Locate the cell with the specified text and output its (X, Y) center coordinate. 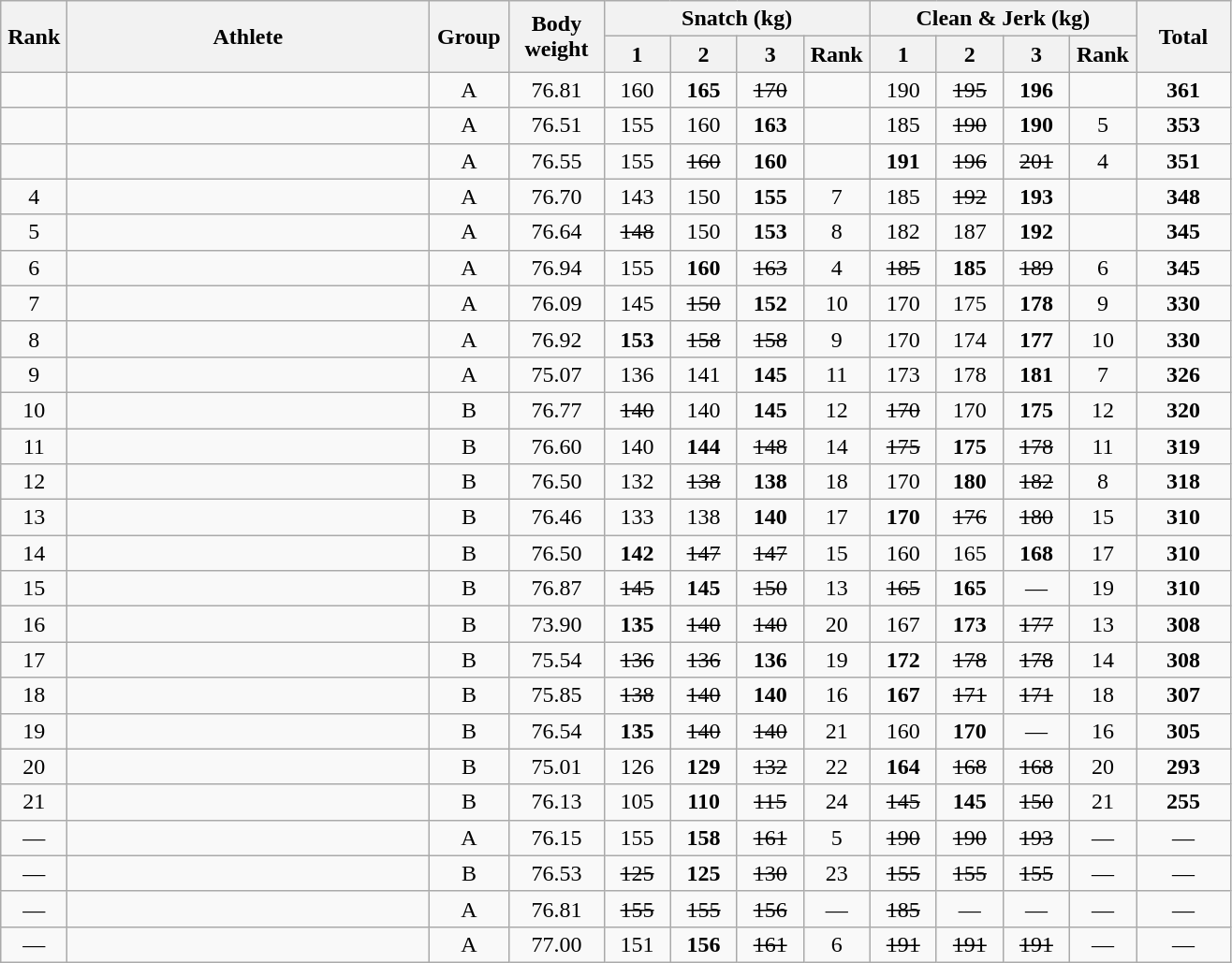
126 (637, 766)
176 (970, 518)
293 (1183, 766)
76.60 (556, 446)
75.54 (556, 660)
351 (1183, 161)
143 (637, 197)
75.85 (556, 695)
353 (1183, 125)
Athlete (248, 36)
76.77 (556, 410)
73.90 (556, 624)
255 (1183, 802)
110 (704, 802)
76.64 (556, 232)
75.07 (556, 374)
23 (837, 873)
22 (837, 766)
144 (704, 446)
76.54 (556, 731)
319 (1183, 446)
164 (902, 766)
152 (770, 303)
305 (1183, 731)
151 (637, 944)
115 (770, 802)
76.15 (556, 838)
76.87 (556, 589)
320 (1183, 410)
318 (1183, 482)
187 (970, 232)
76.94 (556, 268)
76.55 (556, 161)
307 (1183, 695)
76.53 (556, 873)
76.46 (556, 518)
Clean & Jerk (kg) (1003, 19)
76.09 (556, 303)
361 (1183, 90)
Snatch (kg) (737, 19)
77.00 (556, 944)
24 (837, 802)
76.51 (556, 125)
76.92 (556, 339)
Body weight (556, 36)
75.01 (556, 766)
Total (1183, 36)
76.70 (556, 197)
Group (469, 36)
142 (637, 553)
181 (1035, 374)
130 (770, 873)
201 (1035, 161)
105 (637, 802)
133 (637, 518)
141 (704, 374)
172 (902, 660)
174 (970, 339)
189 (1035, 268)
348 (1183, 197)
195 (970, 90)
326 (1183, 374)
76.13 (556, 802)
129 (704, 766)
